Output the (x, y) coordinate of the center of the cell containing the given text.  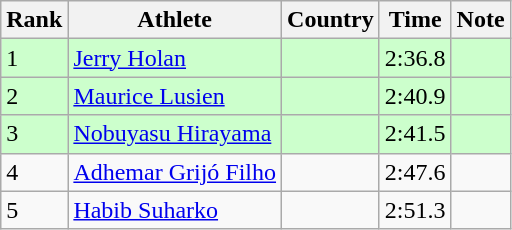
3 (34, 134)
5 (34, 210)
2:41.5 (415, 134)
2:51.3 (415, 210)
Habib Suharko (175, 210)
Nobuyasu Hirayama (175, 134)
Time (415, 20)
Rank (34, 20)
2 (34, 96)
2:36.8 (415, 58)
Country (331, 20)
Note (480, 20)
4 (34, 172)
Maurice Lusien (175, 96)
2:40.9 (415, 96)
1 (34, 58)
2:47.6 (415, 172)
Adhemar Grijó Filho (175, 172)
Jerry Holan (175, 58)
Athlete (175, 20)
